For the text-containing cell, return its midpoint in (X, Y) coordinate format. 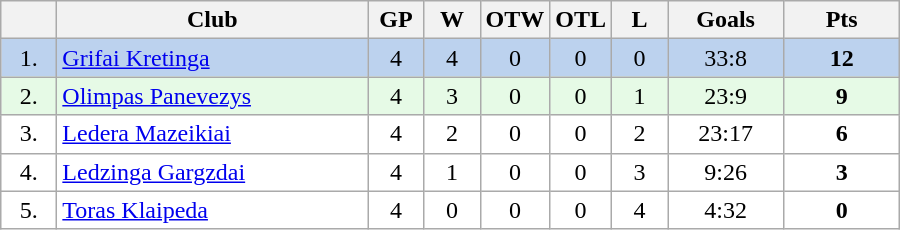
3. (29, 134)
12 (842, 58)
OTW (515, 20)
GP (396, 20)
Ledzinga Gargzdai (212, 172)
1. (29, 58)
Pts (842, 20)
L (640, 20)
23:9 (726, 96)
5. (29, 210)
4. (29, 172)
Ledera Mazeikiai (212, 134)
Club (212, 20)
9:26 (726, 172)
Toras Klaipeda (212, 210)
9 (842, 96)
Goals (726, 20)
OTL (581, 20)
Olimpas Panevezys (212, 96)
4:32 (726, 210)
23:17 (726, 134)
W (452, 20)
6 (842, 134)
Grifai Kretinga (212, 58)
33:8 (726, 58)
2. (29, 96)
